Search for the cell housing the specified text and yield its (X, Y) center coordinate. 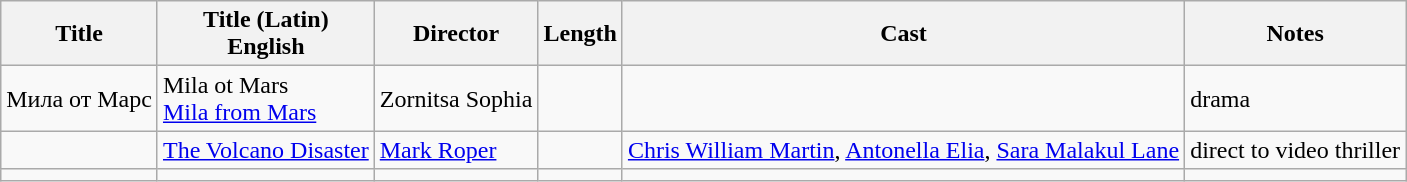
The Volcano Disaster (266, 150)
Zornitsa Sophia (456, 98)
drama (1296, 98)
Notes (1296, 34)
Chris William Martin, Antonella Elia, Sara Malakul Lane (903, 150)
Title (Latin)English (266, 34)
Length (580, 34)
Мила от Марс (80, 98)
Director (456, 34)
Cast (903, 34)
direct to video thriller (1296, 150)
Mila ot MarsMila from Mars (266, 98)
Mark Roper (456, 150)
Title (80, 34)
